Output the [X, Y] coordinate of the center of the cell containing the given text.  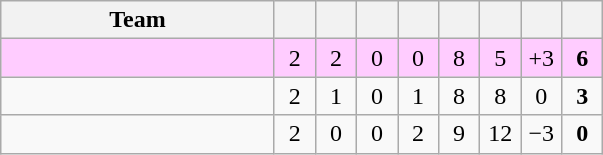
3 [582, 96]
9 [460, 134]
5 [500, 58]
12 [500, 134]
Team [138, 20]
+3 [542, 58]
6 [582, 58]
−3 [542, 134]
